Locate the cell with the specified text and output its [X, Y] center coordinate. 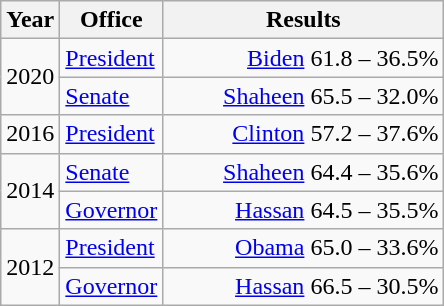
2020 [30, 77]
Shaheen 64.4 – 35.6% [304, 172]
2012 [30, 267]
2016 [30, 134]
Hassan 64.5 – 35.5% [304, 210]
2014 [30, 191]
Office [112, 20]
Obama 65.0 – 33.6% [304, 248]
Year [30, 20]
Clinton 57.2 – 37.6% [304, 134]
Shaheen 65.5 – 32.0% [304, 96]
Hassan 66.5 – 30.5% [304, 286]
Results [304, 20]
Biden 61.8 – 36.5% [304, 58]
